Return [x, y] of the center of cell containing provided text 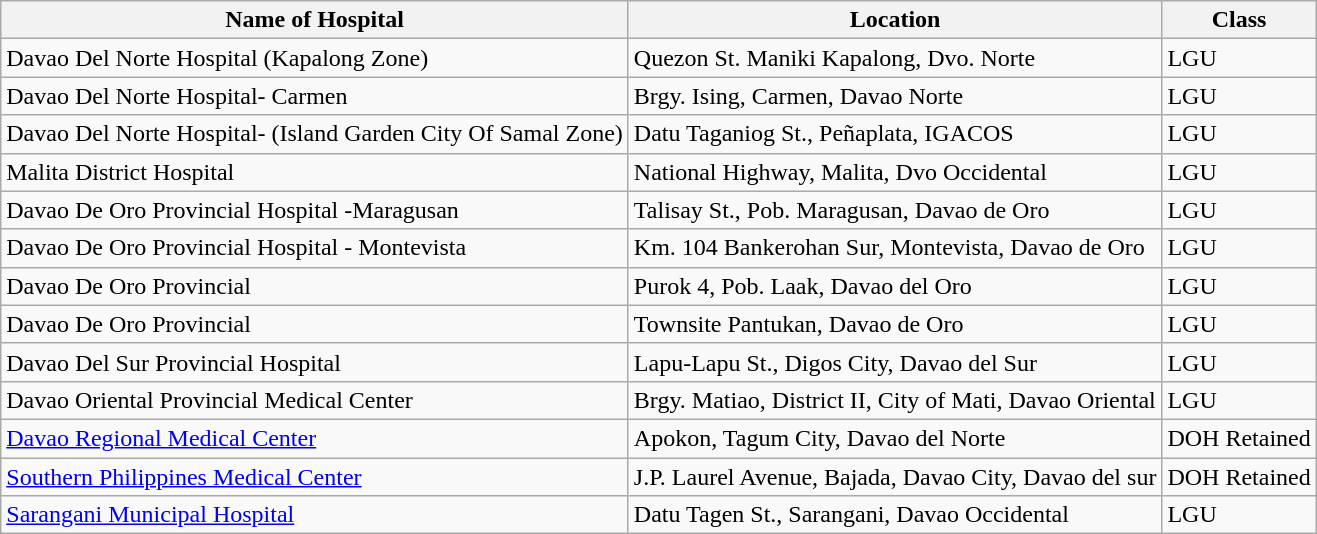
Southern Philippines Medical Center [315, 477]
Davao Regional Medical Center [315, 438]
J.P. Laurel Avenue, Bajada, Davao City, Davao del sur [895, 477]
Davao De Oro Provincial Hospital -Maragusan [315, 210]
Name of Hospital [315, 20]
Location [895, 20]
Davao Del Norte Hospital (Kapalong Zone) [315, 58]
Davao Del Sur Provincial Hospital [315, 362]
Class [1239, 20]
Malita District Hospital [315, 172]
Quezon St. Maniki Kapalong, Dvo. Norte [895, 58]
Km. 104 Bankerohan Sur, Montevista, Davao de Oro [895, 248]
Davao Del Norte Hospital- Carmen [315, 96]
Townsite Pantukan, Davao de Oro [895, 324]
Lapu-Lapu St., Digos City, Davao del Sur [895, 362]
Brgy. Ising, Carmen, Davao Norte [895, 96]
Davao Oriental Provincial Medical Center [315, 400]
Purok 4, Pob. Laak, Davao del Oro [895, 286]
Talisay St., Pob. Maragusan, Davao de Oro [895, 210]
Davao De Oro Provincial Hospital - Montevista [315, 248]
Davao Del Norte Hospital- (Island Garden City Of Samal Zone) [315, 134]
National Highway, Malita, Dvo Occidental [895, 172]
Brgy. Matiao, District II, City of Mati, Davao Oriental [895, 400]
Datu Taganiog St., Peñaplata, IGACOS [895, 134]
Datu Tagen St., Sarangani, Davao Occidental [895, 515]
Apokon, Tagum City, Davao del Norte [895, 438]
Sarangani Municipal Hospital [315, 515]
